From the cell containing the given text, extract its center point as [x, y] coordinate. 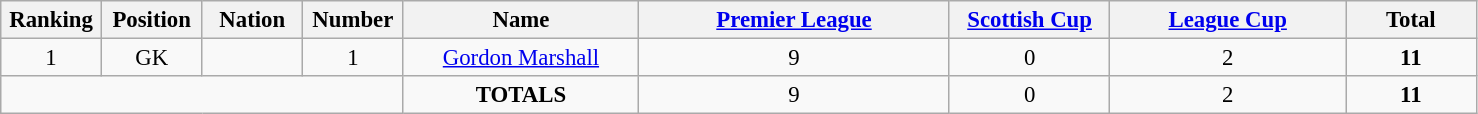
League Cup [1228, 20]
Name [521, 20]
Ranking [52, 20]
Gordon Marshall [521, 58]
GK [152, 58]
Premier League [794, 20]
Scottish Cup [1030, 20]
Number [354, 20]
TOTALS [521, 95]
Nation [252, 20]
Position [152, 20]
Total [1412, 20]
